Identify which cell holds the provided text, then report its (x, y) central coordinate. 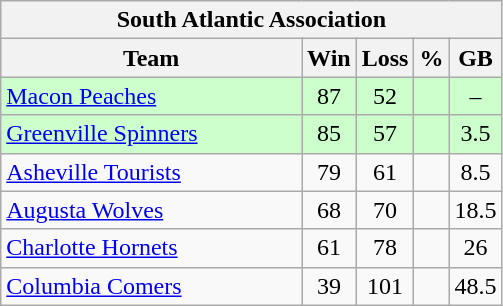
Asheville Tourists (152, 172)
South Atlantic Association (252, 20)
Columbia Comers (152, 286)
Charlotte Hornets (152, 248)
78 (385, 248)
3.5 (476, 134)
18.5 (476, 210)
Team (152, 58)
48.5 (476, 286)
57 (385, 134)
% (432, 58)
87 (330, 96)
39 (330, 286)
Augusta Wolves (152, 210)
8.5 (476, 172)
26 (476, 248)
79 (330, 172)
Macon Peaches (152, 96)
70 (385, 210)
– (476, 96)
Greenville Spinners (152, 134)
Win (330, 58)
101 (385, 286)
GB (476, 58)
Loss (385, 58)
52 (385, 96)
68 (330, 210)
85 (330, 134)
